Identify which cell holds the provided text, then report its [X, Y] central coordinate. 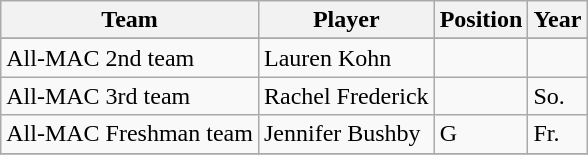
Year [558, 20]
So. [558, 96]
All-MAC 3rd team [130, 96]
Position [481, 20]
Jennifer Bushby [346, 134]
Fr. [558, 134]
Team [130, 20]
G [481, 134]
All-MAC Freshman team [130, 134]
All-MAC 2nd team [130, 58]
Player [346, 20]
Rachel Frederick [346, 96]
Lauren Kohn [346, 58]
